Capture the cell that displays the provided text and extract its (X, Y) central coordinate. 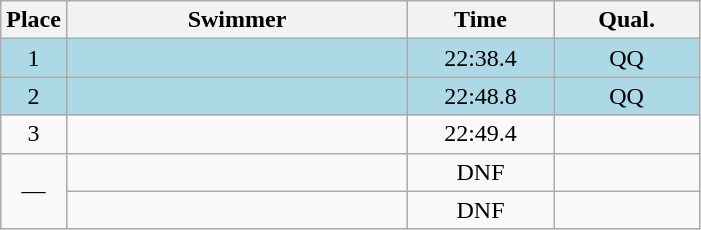
Qual. (627, 20)
22:49.4 (481, 134)
3 (34, 134)
22:38.4 (481, 58)
2 (34, 96)
Time (481, 20)
Place (34, 20)
Swimmer (236, 20)
22:48.8 (481, 96)
1 (34, 58)
— (34, 191)
